Capture the cell that displays the provided text and extract its [X, Y] central coordinate. 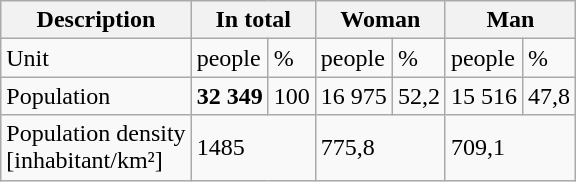
52,2 [418, 96]
Unit [96, 58]
775,8 [380, 148]
100 [292, 96]
In total [253, 20]
Population [96, 96]
Population density[inhabitant/km²] [96, 148]
47,8 [548, 96]
16 975 [354, 96]
Description [96, 20]
Woman [380, 20]
15 516 [484, 96]
Man [510, 20]
32 349 [230, 96]
1485 [253, 148]
709,1 [510, 148]
